Locate the cell with the specified text and output its [x, y] center coordinate. 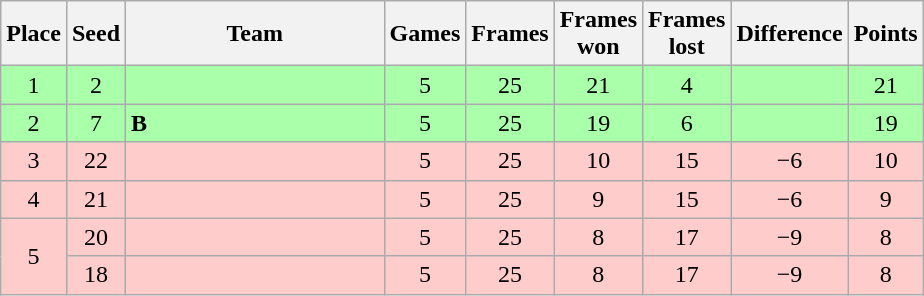
Games [425, 34]
20 [96, 237]
Place [34, 34]
18 [96, 275]
7 [96, 123]
Frames lost [687, 34]
Frames [510, 34]
Frames won [598, 34]
3 [34, 161]
Difference [790, 34]
22 [96, 161]
Points [886, 34]
Team [256, 34]
1 [34, 85]
B [256, 123]
6 [687, 123]
Seed [96, 34]
